Extract the (X, Y) coordinate from the center of the cell holding the provided text.  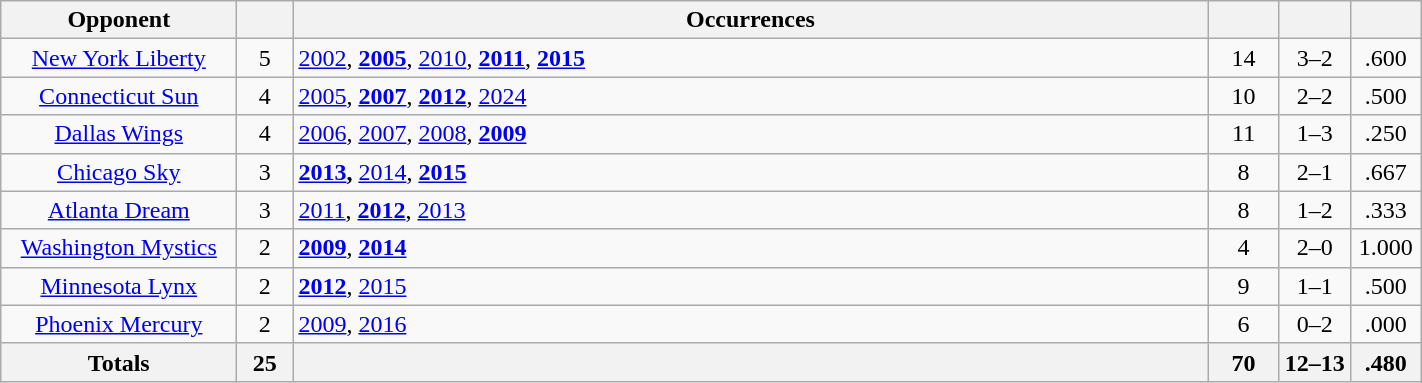
1–2 (1314, 210)
Minnesota Lynx (119, 286)
Totals (119, 362)
1.000 (1386, 248)
12–13 (1314, 362)
.667 (1386, 172)
2013, 2014, 2015 (750, 172)
2005, 2007, 2012, 2024 (750, 96)
6 (1244, 324)
11 (1244, 134)
.250 (1386, 134)
.333 (1386, 210)
10 (1244, 96)
Occurrences (750, 20)
.600 (1386, 58)
9 (1244, 286)
2011, 2012, 2013 (750, 210)
14 (1244, 58)
Opponent (119, 20)
1–1 (1314, 286)
.000 (1386, 324)
2002, 2005, 2010, 2011, 2015 (750, 58)
2009, 2016 (750, 324)
3–2 (1314, 58)
1–3 (1314, 134)
2012, 2015 (750, 286)
Dallas Wings (119, 134)
Phoenix Mercury (119, 324)
25 (265, 362)
2006, 2007, 2008, 2009 (750, 134)
2009, 2014 (750, 248)
70 (1244, 362)
Atlanta Dream (119, 210)
2–0 (1314, 248)
New York Liberty (119, 58)
Chicago Sky (119, 172)
0–2 (1314, 324)
.480 (1386, 362)
2–2 (1314, 96)
2–1 (1314, 172)
Washington Mystics (119, 248)
5 (265, 58)
Connecticut Sun (119, 96)
